Provide the (X, Y) coordinate of the cell's center where the given text is located.  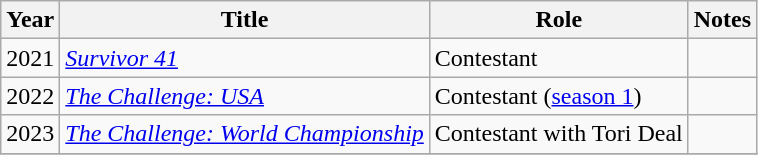
2022 (30, 96)
Title (245, 20)
Contestant (season 1) (558, 96)
The Challenge: World Championship (245, 134)
Role (558, 20)
The Challenge: USA (245, 96)
2023 (30, 134)
Survivor 41 (245, 58)
Contestant (558, 58)
2021 (30, 58)
Year (30, 20)
Contestant with Tori Deal (558, 134)
Notes (722, 20)
